Pinpoint the cell where the given text exists, returning its (x, y) midpoint coordinate. 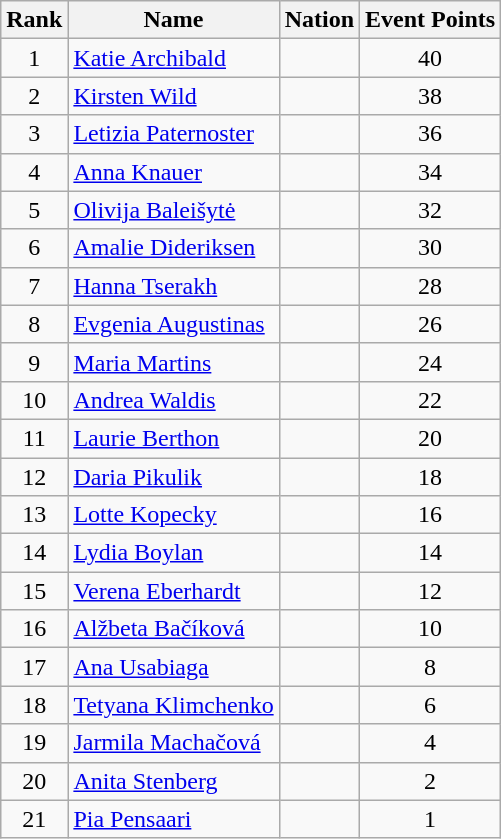
13 (34, 515)
38 (430, 96)
21 (34, 819)
24 (430, 362)
32 (430, 210)
Ana Usabiaga (174, 667)
30 (430, 248)
Tetyana Klimchenko (174, 705)
28 (430, 286)
Lotte Kopecky (174, 515)
36 (430, 134)
3 (34, 134)
Andrea Waldis (174, 400)
17 (34, 667)
Anita Stenberg (174, 781)
22 (430, 400)
Verena Eberhardt (174, 591)
7 (34, 286)
Daria Pikulik (174, 477)
Hanna Tserakh (174, 286)
19 (34, 743)
Evgenia Augustinas (174, 324)
Alžbeta Bačíková (174, 629)
11 (34, 438)
Anna Knauer (174, 172)
Maria Martins (174, 362)
26 (430, 324)
Jarmila Machačová (174, 743)
5 (34, 210)
15 (34, 591)
Amalie Dideriksen (174, 248)
9 (34, 362)
Letizia Paternoster (174, 134)
Rank (34, 20)
Katie Archibald (174, 58)
Olivija Baleišytė (174, 210)
34 (430, 172)
40 (430, 58)
Pia Pensaari (174, 819)
Event Points (430, 20)
Laurie Berthon (174, 438)
Lydia Boylan (174, 553)
Name (174, 20)
Nation (319, 20)
Kirsten Wild (174, 96)
